Detect which cell encompasses the target text, then output its [X, Y] center coordinate. 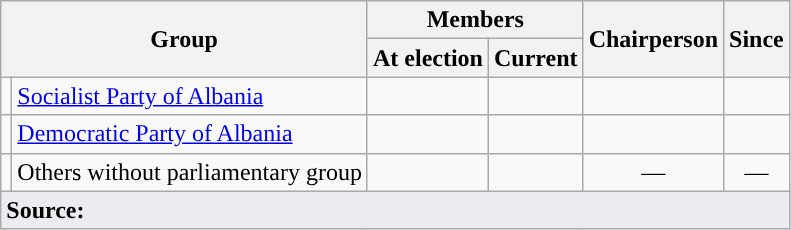
Since [757, 39]
Socialist Party of Albania [190, 96]
At election [428, 58]
Members [475, 20]
Current [536, 58]
Democratic Party of Albania [190, 134]
Source: [396, 210]
Chairperson [653, 39]
Group [184, 39]
Others without parliamentary group [190, 172]
